Scan for the cell matching the given text and deliver its [X, Y] coordinate at center. 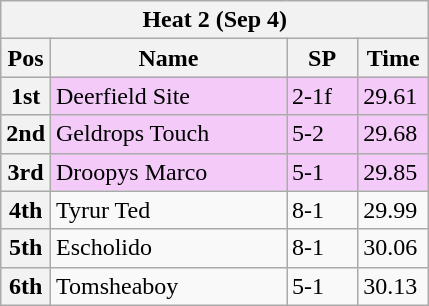
29.85 [394, 172]
Tomsheaboy [169, 286]
30.13 [394, 286]
3rd [26, 172]
Deerfield Site [169, 96]
29.99 [394, 210]
Geldrops Touch [169, 134]
Time [394, 58]
5-2 [322, 134]
5th [26, 248]
30.06 [394, 248]
29.61 [394, 96]
2nd [26, 134]
Heat 2 (Sep 4) [215, 20]
Pos [26, 58]
Droopys Marco [169, 172]
6th [26, 286]
4th [26, 210]
SP [322, 58]
2-1f [322, 96]
1st [26, 96]
Tyrur Ted [169, 210]
Name [169, 58]
Escholido [169, 248]
29.68 [394, 134]
